Scan for the cell matching the given text and deliver its [X, Y] coordinate at center. 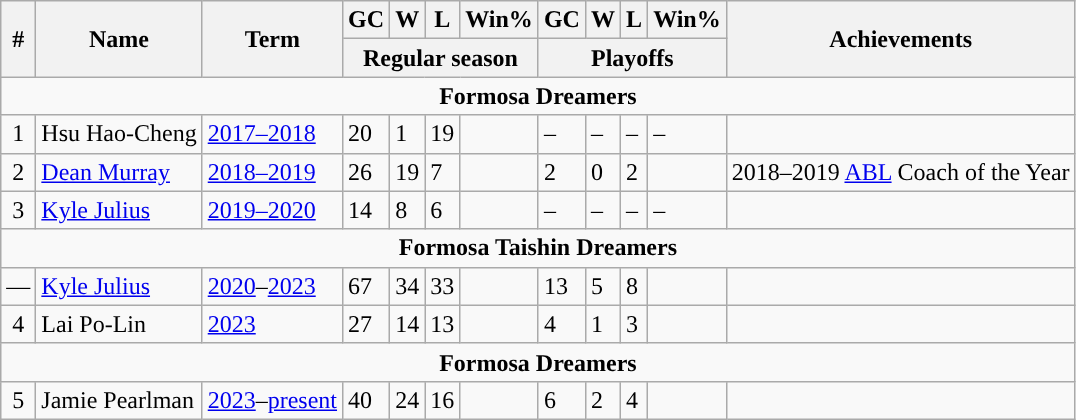
2018–2019 ABL Coach of the Year [900, 172]
Term [272, 39]
# [18, 39]
Playoffs [632, 58]
27 [366, 324]
33 [442, 286]
— [18, 286]
34 [408, 286]
Lai Po-Lin [119, 324]
16 [442, 400]
2023–present [272, 400]
20 [366, 134]
Dean Murray [119, 172]
40 [366, 400]
2019–2020 [272, 210]
7 [442, 172]
Regular season [441, 58]
Formosa Taishin Dreamers [538, 248]
Name [119, 39]
2018–2019 [272, 172]
Jamie Pearlman [119, 400]
26 [366, 172]
Hsu Hao-Cheng [119, 134]
2020–2023 [272, 286]
0 [602, 172]
24 [408, 400]
67 [366, 286]
Achievements [900, 39]
2023 [272, 324]
2017–2018 [272, 134]
